Provide the (X, Y) coordinate of the cell's center where the given text is located.  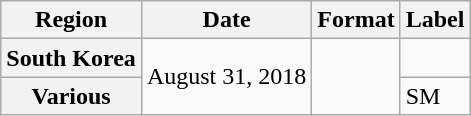
South Korea (72, 58)
Region (72, 20)
Various (72, 96)
Date (226, 20)
August 31, 2018 (226, 77)
SM (435, 96)
Format (356, 20)
Label (435, 20)
